Return the (x, y) coordinate for the center point of the cell that contains the specified text.  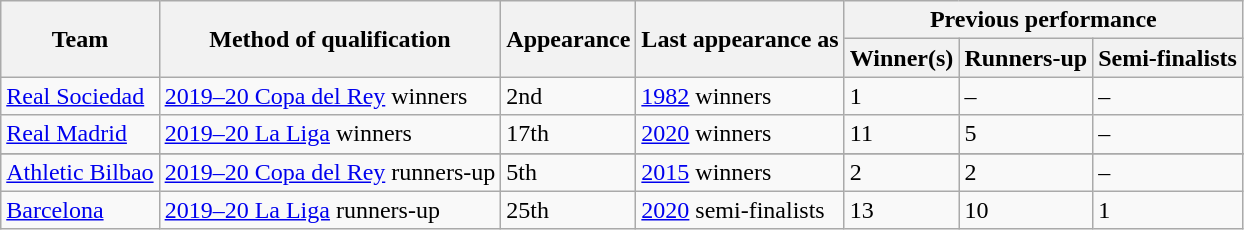
2019–20 La Liga winners (330, 134)
Real Sociedad (80, 96)
Athletic Bilbao (80, 172)
17th (568, 134)
5th (568, 172)
Real Madrid (80, 134)
Semi-finalists (1168, 58)
10 (1026, 210)
25th (568, 210)
Previous performance (1043, 20)
Team (80, 39)
5 (1026, 134)
13 (902, 210)
Last appearance as (740, 39)
2020 winners (740, 134)
1982 winners (740, 96)
2019–20 Copa del Rey winners (330, 96)
Appearance (568, 39)
2019–20 Copa del Rey runners-up (330, 172)
2nd (568, 96)
2015 winners (740, 172)
2019–20 La Liga runners-up (330, 210)
2020 semi-finalists (740, 210)
Winner(s) (902, 58)
Method of qualification (330, 39)
Barcelona (80, 210)
Runners-up (1026, 58)
11 (902, 134)
